Locate the cell with the specified text and output its (x, y) center coordinate. 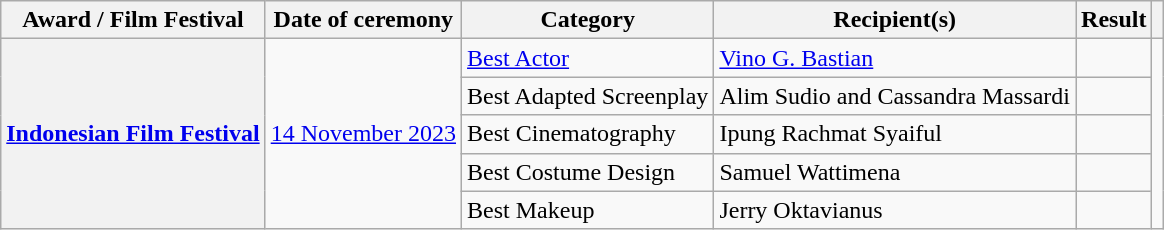
Best Actor (588, 58)
Result (1114, 20)
Best Makeup (588, 210)
Jerry Oktavianus (895, 210)
Vino G. Bastian (895, 58)
14 November 2023 (363, 134)
Best Costume Design (588, 172)
Ipung Rachmat Syaiful (895, 134)
Samuel Wattimena (895, 172)
Recipient(s) (895, 20)
Indonesian Film Festival (133, 134)
Best Cinematography (588, 134)
Alim Sudio and Cassandra Massardi (895, 96)
Award / Film Festival (133, 20)
Date of ceremony (363, 20)
Category (588, 20)
Best Adapted Screenplay (588, 96)
